Locate the cell with the specified text and output its [x, y] center coordinate. 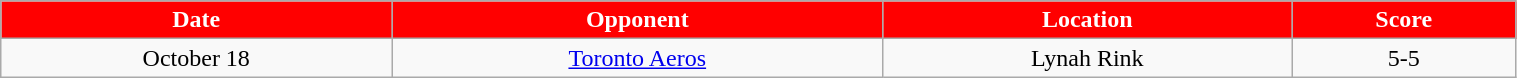
5-5 [1404, 58]
Score [1404, 20]
October 18 [196, 58]
Opponent [638, 20]
Date [196, 20]
Lynah Rink [1088, 58]
Location [1088, 20]
Toronto Aeros [638, 58]
